For the text-containing cell, return its midpoint in (X, Y) coordinate format. 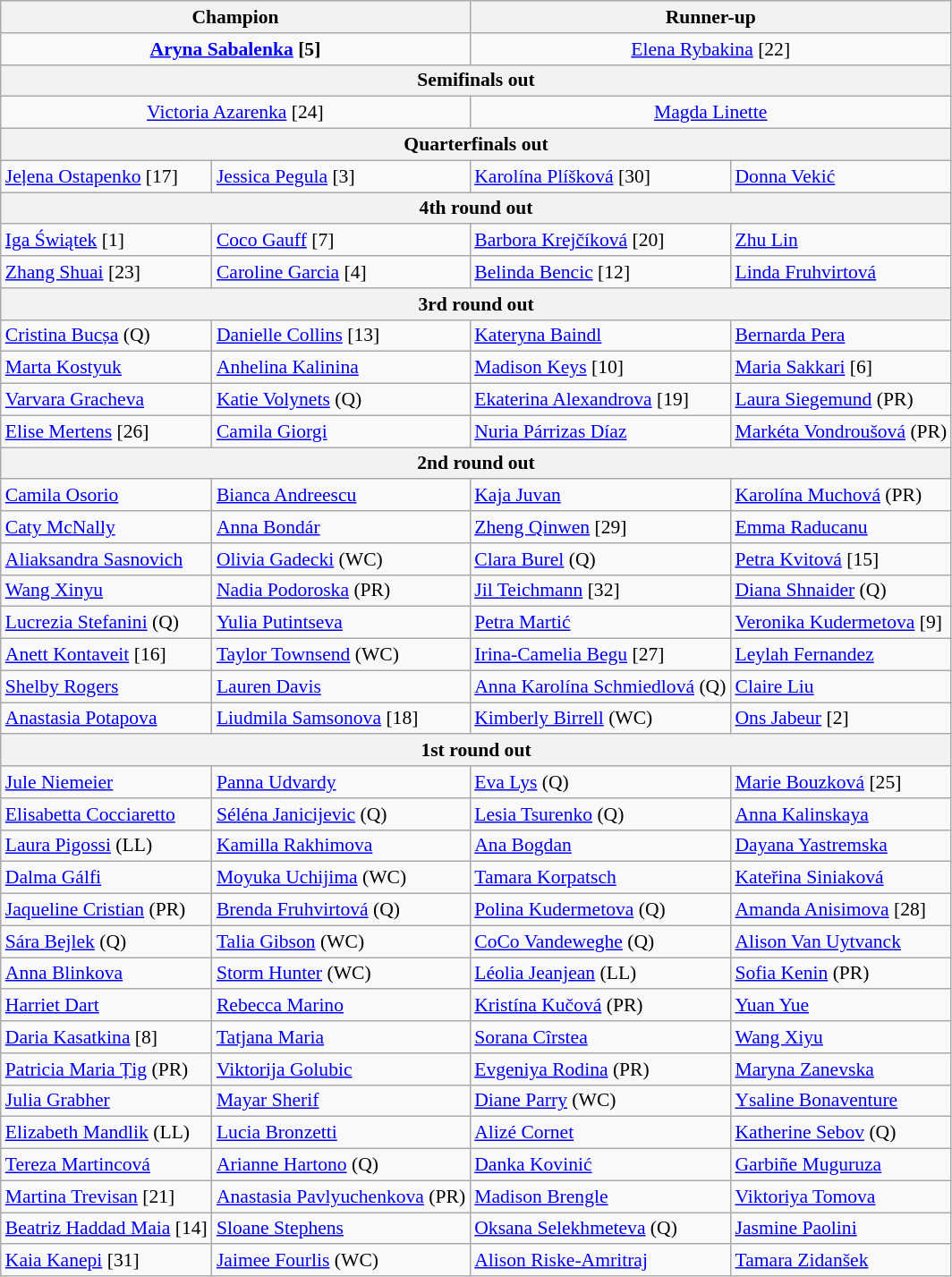
Iga Świątek [1] (106, 241)
Kaia Kanepi [31] (106, 1261)
Madison Brengle (599, 1196)
Talia Gibson (WC) (341, 941)
Anna Bondár (341, 527)
Panna Udvardy (341, 782)
Diana Shnaider (Q) (841, 591)
Claire Liu (841, 686)
Yulia Putintseva (341, 623)
Anastasia Pavlyuchenkova (PR) (341, 1196)
Moyuka Uchijima (WC) (341, 878)
Tamara Zidanšek (841, 1261)
Evgeniya Rodina (PR) (599, 1069)
Lesia Tsurenko (Q) (599, 814)
Kaja Juvan (599, 496)
Katherine Sebov (Q) (841, 1133)
4th round out (476, 209)
Petra Kvitová [15] (841, 559)
Bernarda Pera (841, 336)
Dalma Gálfi (106, 878)
Laura Siegemund (PR) (841, 400)
Donna Vekić (841, 176)
Jil Teichmann [32] (599, 591)
Linda Fruhvirtová (841, 272)
Quarterfinals out (476, 145)
Nadia Podoroska (PR) (341, 591)
Anett Kontaveit [16] (106, 655)
Camila Osorio (106, 496)
Lucia Bronzetti (341, 1133)
Wang Xiyu (841, 1037)
Alizé Cornet (599, 1133)
Coco Gauff [7] (341, 241)
Maria Sakkari [6] (841, 368)
Sára Bejlek (Q) (106, 941)
Elena Rybakina [22] (710, 49)
Lauren Davis (341, 686)
Taylor Townsend (WC) (341, 655)
Kristína Kučová (PR) (599, 1006)
Rebecca Marino (341, 1006)
Viktorija Golubic (341, 1069)
Yuan Yue (841, 1006)
Danka Kovinić (599, 1165)
Leylah Fernandez (841, 655)
Cristina Bucșa (Q) (106, 336)
Garbiñe Muguruza (841, 1165)
Marie Bouzková [25] (841, 782)
Ana Bogdan (599, 846)
Bianca Andreescu (341, 496)
Liudmila Samsonova [18] (341, 719)
Barbora Krejčíková [20] (599, 241)
Aryna Sabalenka [5] (235, 49)
Marta Kostyuk (106, 368)
Zhu Lin (841, 241)
Sloane Stephens (341, 1229)
Viktoriya Tomova (841, 1196)
Varvara Gracheva (106, 400)
Zhang Shuai [23] (106, 272)
Irina-Camelia Begu [27] (599, 655)
Beatriz Haddad Maia [14] (106, 1229)
Clara Burel (Q) (599, 559)
Anna Blinkova (106, 974)
Runner-up (710, 17)
Brenda Fruhvirtová (Q) (341, 910)
Harriet Dart (106, 1006)
Jule Niemeier (106, 782)
Tatjana Maria (341, 1037)
Belinda Bencic [12] (599, 272)
Séléna Janicijevic (Q) (341, 814)
Olivia Gadecki (WC) (341, 559)
2nd round out (476, 464)
Elisabetta Cocciaretto (106, 814)
Oksana Selekhmeteva (Q) (599, 1229)
Nuria Párrizas Díaz (599, 431)
Lucrezia Stefanini (Q) (106, 623)
Diane Parry (WC) (599, 1101)
Laura Pigossi (LL) (106, 846)
Elizabeth Mandlik (LL) (106, 1133)
Madison Keys [10] (599, 368)
Kateryna Baindl (599, 336)
Polina Kudermetova (Q) (599, 910)
Ekaterina Alexandrova [19] (599, 400)
Kateřina Siniaková (841, 878)
Jasmine Paolini (841, 1229)
Camila Giorgi (341, 431)
Mayar Sherif (341, 1101)
Wang Xinyu (106, 591)
1st round out (476, 751)
CoCo Vandeweghe (Q) (599, 941)
Daria Kasatkina [8] (106, 1037)
Sofia Kenin (PR) (841, 974)
Eva Lys (Q) (599, 782)
Kimberly Birrell (WC) (599, 719)
Zheng Qinwen [29] (599, 527)
Jeļena Ostapenko [17] (106, 176)
Caty McNally (106, 527)
Arianne Hartono (Q) (341, 1165)
Martina Trevisan [21] (106, 1196)
Anhelina Kalinina (341, 368)
Veronika Kudermetova [9] (841, 623)
Kamilla Rakhimova (341, 846)
Karolína Muchová (PR) (841, 496)
Emma Raducanu (841, 527)
Maryna Zanevska (841, 1069)
Amanda Anisimova [28] (841, 910)
Ons Jabeur [2] (841, 719)
Semifinals out (476, 81)
Jessica Pegula [3] (341, 176)
Tamara Korpatsch (599, 878)
Markéta Vondroušová (PR) (841, 431)
Storm Hunter (WC) (341, 974)
Caroline Garcia [4] (341, 272)
Anastasia Potapova (106, 719)
Alison Riske-Amritraj (599, 1261)
Aliaksandra Sasnovich (106, 559)
Champion (235, 17)
Jaqueline Cristian (PR) (106, 910)
Sorana Cîrstea (599, 1037)
Dayana Yastremska (841, 846)
Léolia Jeanjean (LL) (599, 974)
Anna Kalinskaya (841, 814)
Ysaline Bonaventure (841, 1101)
Tereza Martincová (106, 1165)
Danielle Collins [13] (341, 336)
Petra Martić (599, 623)
Alison Van Uytvanck (841, 941)
Katie Volynets (Q) (341, 400)
Magda Linette (710, 113)
Victoria Azarenka [24] (235, 113)
Jaimee Fourlis (WC) (341, 1261)
Shelby Rogers (106, 686)
Karolína Plíšková [30] (599, 176)
3rd round out (476, 304)
Anna Karolína Schmiedlová (Q) (599, 686)
Patricia Maria Țig (PR) (106, 1069)
Elise Mertens [26] (106, 431)
Julia Grabher (106, 1101)
